Locate the cell with the specified text and output its [x, y] center coordinate. 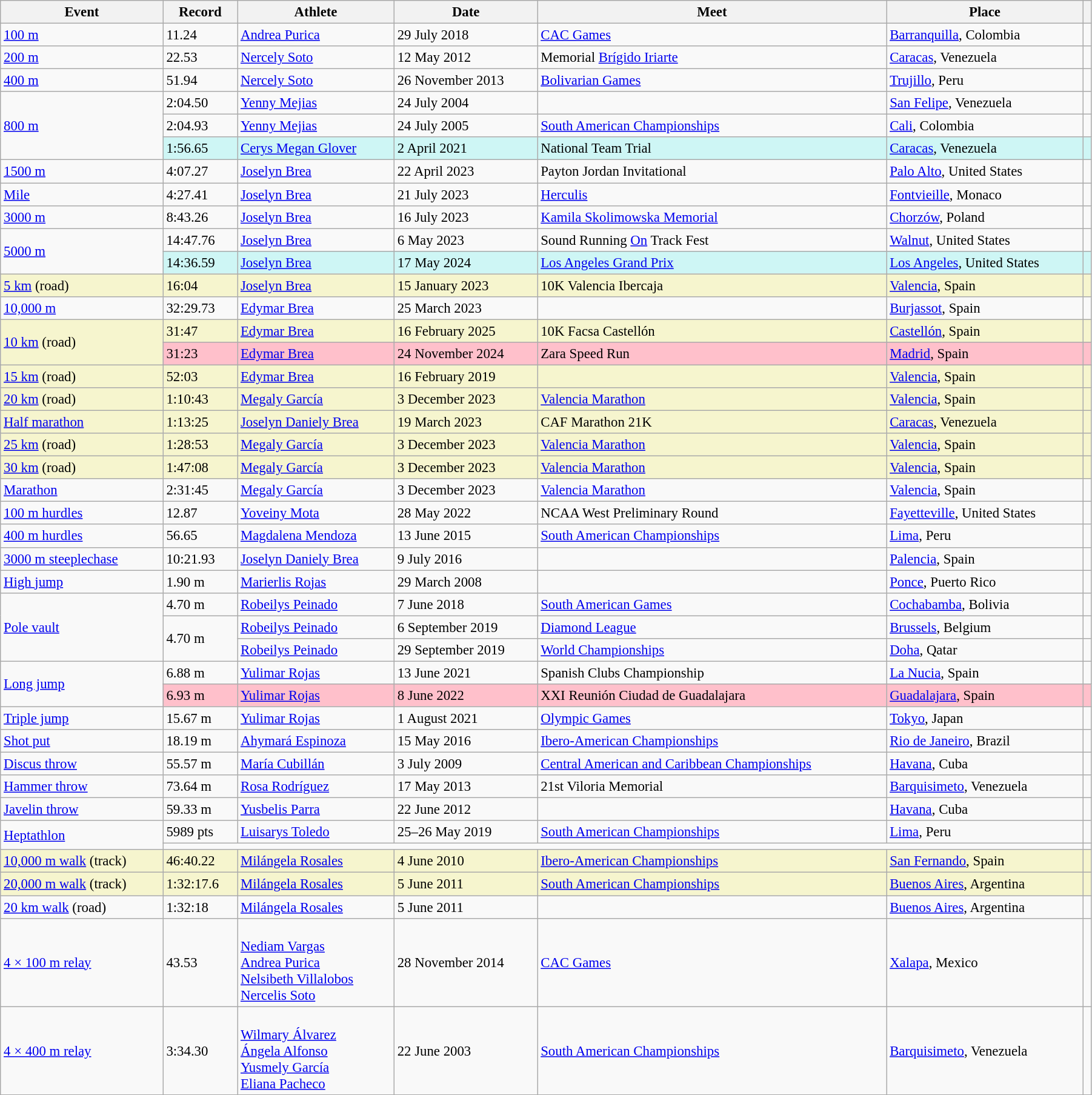
2 April 2021 [465, 148]
26 November 2013 [465, 81]
4 × 100 m relay [82, 962]
100 m [82, 35]
29 March 2008 [465, 582]
South American Games [712, 604]
800 m [82, 126]
22 April 2023 [465, 171]
3 July 2009 [465, 764]
Heptathlon [82, 835]
56.65 [200, 536]
Yoveiny Mota [316, 513]
31:23 [200, 354]
43.53 [200, 962]
14:47.76 [200, 240]
16 July 2023 [465, 217]
25 March 2023 [465, 308]
1.90 m [200, 582]
5000 m [82, 251]
Spanish Clubs Championship [712, 673]
10,000 m walk (track) [82, 861]
2:31:45 [200, 490]
Pole vault [82, 627]
Rio de Janeiro, Brazil [985, 741]
3000 m steeplechase [82, 559]
Diamond League [712, 627]
2:04.50 [200, 103]
25 km (road) [82, 445]
San Fernando, Spain [985, 861]
20,000 m walk (track) [82, 884]
XXI Reunión Ciudad de Guadalajara [712, 696]
Magdalena Mendoza [316, 536]
16:04 [200, 285]
Ahymará Espinoza [316, 741]
25–26 May 2019 [465, 832]
NCAA West Preliminary Round [712, 513]
Burjassot, Spain [985, 308]
12 May 2012 [465, 58]
Tokyo, Japan [985, 718]
Marierlis Rojas [316, 582]
San Felipe, Venezuela [985, 103]
10:21.93 [200, 559]
Record [200, 12]
CAF Marathon 21K [712, 422]
Doha, Qatar [985, 650]
8:43.26 [200, 217]
Meet [712, 12]
1:47:08 [200, 468]
Ponce, Puerto Rico [985, 582]
2:04.93 [200, 126]
Los Angeles Grand Prix [712, 262]
Cali, Colombia [985, 126]
Central American and Caribbean Championships [712, 764]
Javelin throw [82, 810]
Bolivarian Games [712, 81]
59.33 m [200, 810]
National Team Trial [712, 148]
15 km (road) [82, 376]
10K Valencia Ibercaja [712, 285]
1:32:17.6 [200, 884]
19 March 2023 [465, 422]
55.57 m [200, 764]
Marathon [82, 490]
Triple jump [82, 718]
Palencia, Spain [985, 559]
Cochabamba, Bolivia [985, 604]
22 June 2003 [465, 1051]
Nediam VargasAndrea PuricaNelsibeth VillalobosNercelis Soto [316, 962]
46:40.22 [200, 861]
22.53 [200, 58]
6.93 m [200, 696]
11.24 [200, 35]
Payton Jordan Invitational [712, 171]
17 May 2024 [465, 262]
21st Viloria Memorial [712, 787]
Xalapa, Mexico [985, 962]
32:29.73 [200, 308]
20 km (road) [82, 399]
Herculis [712, 195]
Hammer throw [82, 787]
5989 pts [200, 832]
Brussels, Belgium [985, 627]
31:47 [200, 331]
Chorzów, Poland [985, 217]
16 February 2019 [465, 376]
12.87 [200, 513]
Place [985, 12]
Los Angeles, United States [985, 262]
4:07.27 [200, 171]
73.64 m [200, 787]
5 km (road) [82, 285]
400 m [82, 81]
28 May 2022 [465, 513]
Palo Alto, United States [985, 171]
Castellón, Spain [985, 331]
4 June 2010 [465, 861]
Mile [82, 195]
24 November 2024 [465, 354]
100 m hurdles [82, 513]
20 km walk (road) [82, 907]
María Cubillán [316, 764]
14:36.59 [200, 262]
29 September 2019 [465, 650]
10K Facsa Castellón [712, 331]
Madrid, Spain [985, 354]
High jump [82, 582]
Barranquilla, Colombia [985, 35]
15 May 2016 [465, 741]
1:32:18 [200, 907]
1:28:53 [200, 445]
Guadalajara, Spain [985, 696]
Zara Speed Run [712, 354]
1 August 2021 [465, 718]
World Championships [712, 650]
30 km (road) [82, 468]
1:13:25 [200, 422]
18.19 m [200, 741]
28 November 2014 [465, 962]
24 July 2004 [465, 103]
3000 m [82, 217]
Athlete [316, 12]
6 September 2019 [465, 627]
7 June 2018 [465, 604]
Cerys Megan Glover [316, 148]
Walnut, United States [985, 240]
Shot put [82, 741]
6 May 2023 [465, 240]
15.67 m [200, 718]
Yusbelis Parra [316, 810]
24 July 2005 [465, 126]
Memorial Brígido Iriarte [712, 58]
Date [465, 12]
9 July 2016 [465, 559]
22 June 2012 [465, 810]
4 × 400 m relay [82, 1051]
10 km (road) [82, 342]
51.94 [200, 81]
400 m hurdles [82, 536]
29 July 2018 [465, 35]
3:34.30 [200, 1051]
52:03 [200, 376]
4:27.41 [200, 195]
15 January 2023 [465, 285]
Event [82, 12]
Sound Running On Track Fest [712, 240]
13 June 2015 [465, 536]
Discus throw [82, 764]
16 February 2025 [465, 331]
Kamila Skolimowska Memorial [712, 217]
1500 m [82, 171]
17 May 2013 [465, 787]
La Nucia, Spain [985, 673]
8 June 2022 [465, 696]
21 July 2023 [465, 195]
Long jump [82, 684]
Rosa Rodríguez [316, 787]
13 June 2021 [465, 673]
1:56.65 [200, 148]
Wilmary ÁlvarezÁngela AlfonsoYusmely GarcíaEliana Pacheco [316, 1051]
Andrea Purica [316, 35]
6.88 m [200, 673]
Half marathon [82, 422]
200 m [82, 58]
Fayetteville, United States [985, 513]
10,000 m [82, 308]
Trujillo, Peru [985, 81]
Fontvieille, Monaco [985, 195]
1:10:43 [200, 399]
Olympic Games [712, 718]
Luisarys Toledo [316, 832]
